Return [X, Y] of the center of cell containing provided text 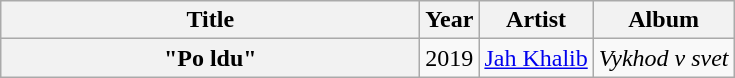
Year [450, 20]
Title [210, 20]
"Po ldu" [210, 58]
Artist [536, 20]
Jah Khalib [536, 58]
Album [664, 20]
2019 [450, 58]
Vykhod v svet [664, 58]
